Detect which cell encompasses the target text, then output its (X, Y) center coordinate. 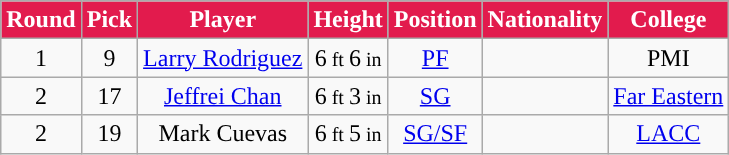
LACC (668, 134)
6 ft 3 in (348, 96)
Round (41, 20)
Height (348, 20)
19 (109, 134)
1 (41, 58)
9 (109, 58)
Far Eastern (668, 96)
Position (435, 20)
Mark Cuevas (223, 134)
Jeffrei Chan (223, 96)
Nationality (545, 20)
Pick (109, 20)
6 ft 6 in (348, 58)
College (668, 20)
Larry Rodriguez (223, 58)
SG (435, 96)
6 ft 5 in (348, 134)
PMI (668, 58)
Player (223, 20)
SG/SF (435, 134)
17 (109, 96)
PF (435, 58)
